Extract the (x, y) coordinate from the center of the cell holding the provided text.  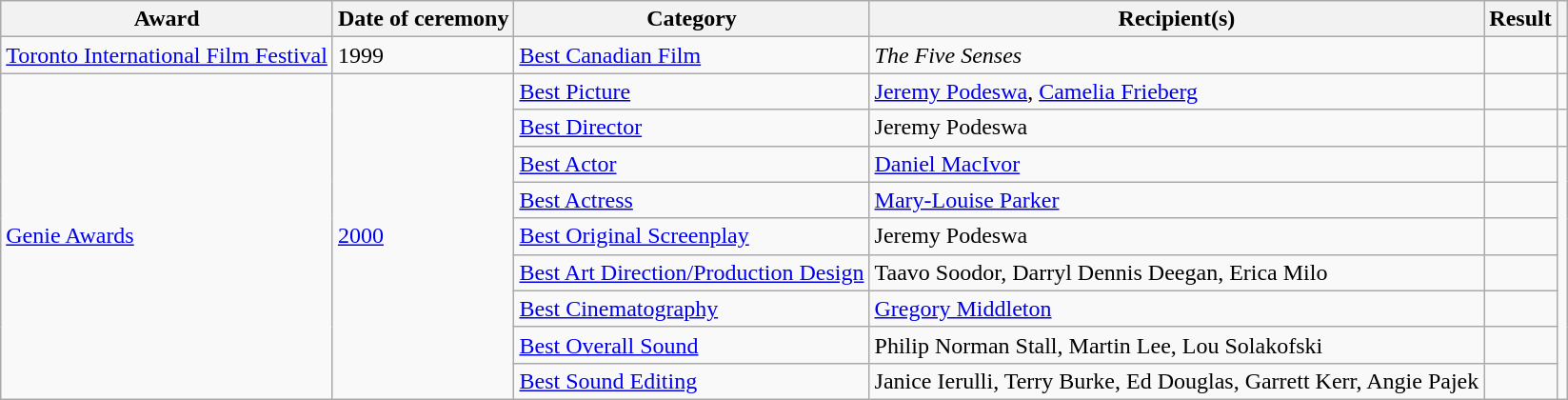
1999 (423, 55)
Result (1520, 19)
2000 (423, 236)
Award (168, 19)
Daniel MacIvor (1177, 164)
Best Art Direction/Production Design (691, 272)
The Five Senses (1177, 55)
Toronto International Film Festival (168, 55)
Best Canadian Film (691, 55)
Best Picture (691, 91)
Best Actor (691, 164)
Taavo Soodor, Darryl Dennis Deegan, Erica Milo (1177, 272)
Best Cinematography (691, 309)
Best Actress (691, 200)
Jeremy Podeswa, Camelia Frieberg (1177, 91)
Best Overall Sound (691, 345)
Gregory Middleton (1177, 309)
Best Sound Editing (691, 381)
Best Original Screenplay (691, 236)
Recipient(s) (1177, 19)
Best Director (691, 128)
Philip Norman Stall, Martin Lee, Lou Solakofski (1177, 345)
Genie Awards (168, 236)
Category (691, 19)
Mary-Louise Parker (1177, 200)
Janice Ierulli, Terry Burke, Ed Douglas, Garrett Kerr, Angie Pajek (1177, 381)
Date of ceremony (423, 19)
